For the text-containing cell, return its midpoint in (x, y) coordinate format. 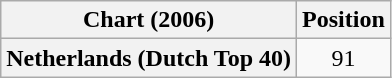
Position (344, 20)
91 (344, 58)
Netherlands (Dutch Top 40) (149, 58)
Chart (2006) (149, 20)
